Output the (x, y) coordinate of the center of the cell containing the given text.  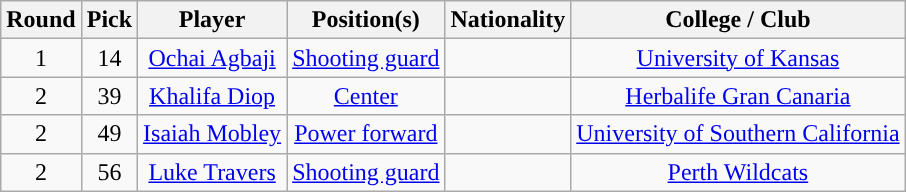
Nationality (508, 20)
Isaiah Mobley (212, 134)
14 (109, 58)
Herbalife Gran Canaria (738, 96)
University of Southern California (738, 134)
39 (109, 96)
Khalifa Diop (212, 96)
Pick (109, 20)
Player (212, 20)
Center (366, 96)
Round (41, 20)
56 (109, 172)
Power forward (366, 134)
49 (109, 134)
Position(s) (366, 20)
Perth Wildcats (738, 172)
University of Kansas (738, 58)
Ochai Agbaji (212, 58)
College / Club (738, 20)
1 (41, 58)
Luke Travers (212, 172)
